Locate the cell with the specified text and output its [x, y] center coordinate. 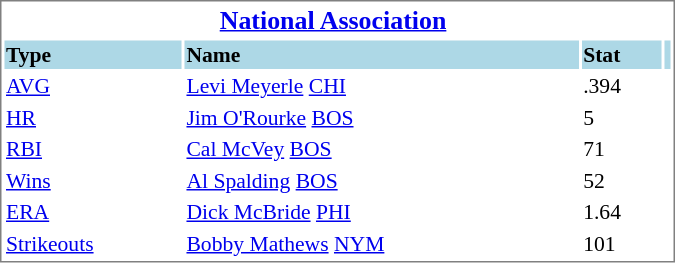
101 [622, 244]
ERA [92, 212]
Cal McVey BOS [382, 149]
5 [622, 118]
52 [622, 180]
Levi Meyerle CHI [382, 86]
71 [622, 149]
RBI [92, 149]
1.64 [622, 212]
HR [92, 118]
Dick McBride PHI [382, 212]
.394 [622, 86]
Name [382, 54]
National Association [332, 20]
Stat [622, 54]
Jim O'Rourke BOS [382, 118]
AVG [92, 86]
Wins [92, 180]
Type [92, 54]
Al Spalding BOS [382, 180]
Bobby Mathews NYM [382, 244]
Strikeouts [92, 244]
